Extract the [x, y] coordinate from the center of the cell holding the provided text.  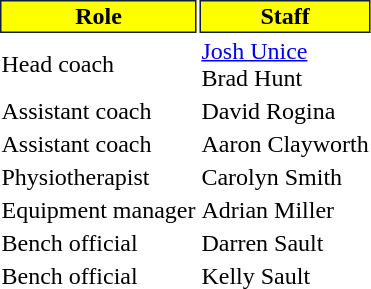
Carolyn Smith [285, 177]
Head coach [98, 64]
Aaron Clayworth [285, 144]
Darren Sault [285, 243]
David Rogina [285, 111]
Adrian Miller [285, 210]
Equipment manager [98, 210]
Josh Unice Brad Hunt [285, 64]
Staff [285, 16]
Physiotherapist [98, 177]
Role [98, 16]
Bench official [98, 243]
